Scan for the cell matching the given text and deliver its [X, Y] coordinate at center. 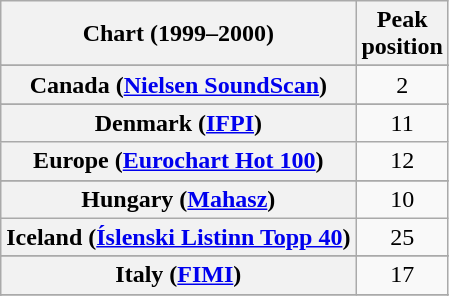
Denmark (IFPI) [178, 123]
Hungary (Mahasz) [178, 199]
Peakposition [402, 34]
25 [402, 237]
12 [402, 161]
11 [402, 123]
Chart (1999–2000) [178, 34]
Italy (FIMI) [178, 275]
Canada (Nielsen SoundScan) [178, 85]
Iceland (Íslenski Listinn Topp 40) [178, 237]
2 [402, 85]
Europe (Eurochart Hot 100) [178, 161]
10 [402, 199]
17 [402, 275]
